From the cell containing the given text, extract its center point as (x, y) coordinate. 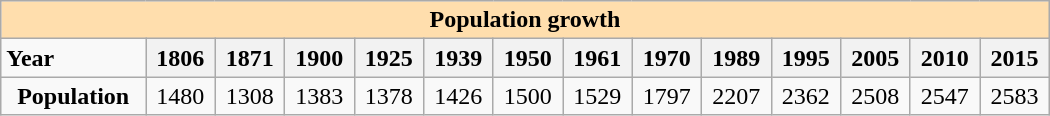
1480 (180, 96)
1529 (598, 96)
2547 (944, 96)
1939 (458, 58)
1806 (180, 58)
2583 (1015, 96)
1797 (666, 96)
1950 (528, 58)
2010 (944, 58)
1989 (736, 58)
1500 (528, 96)
1925 (388, 58)
1383 (320, 96)
1871 (250, 58)
2508 (876, 96)
1961 (598, 58)
Population (74, 96)
1378 (388, 96)
Year (74, 58)
1970 (666, 58)
2362 (806, 96)
1308 (250, 96)
1900 (320, 58)
Population growth (525, 20)
1995 (806, 58)
2005 (876, 58)
1426 (458, 96)
2207 (736, 96)
2015 (1015, 58)
